Search for the cell housing the specified text and yield its [x, y] center coordinate. 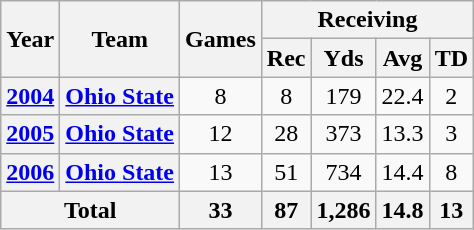
Yds [344, 58]
179 [344, 96]
2005 [30, 134]
2 [451, 96]
1,286 [344, 210]
Total [90, 210]
TD [451, 58]
Team [120, 39]
373 [344, 134]
Games [221, 39]
Avg [402, 58]
33 [221, 210]
Rec [286, 58]
Receiving [367, 20]
3 [451, 134]
14.4 [402, 172]
13.3 [402, 134]
2004 [30, 96]
2006 [30, 172]
87 [286, 210]
12 [221, 134]
Year [30, 39]
22.4 [402, 96]
51 [286, 172]
734 [344, 172]
14.8 [402, 210]
28 [286, 134]
